Return [X, Y] of the center of cell containing provided text 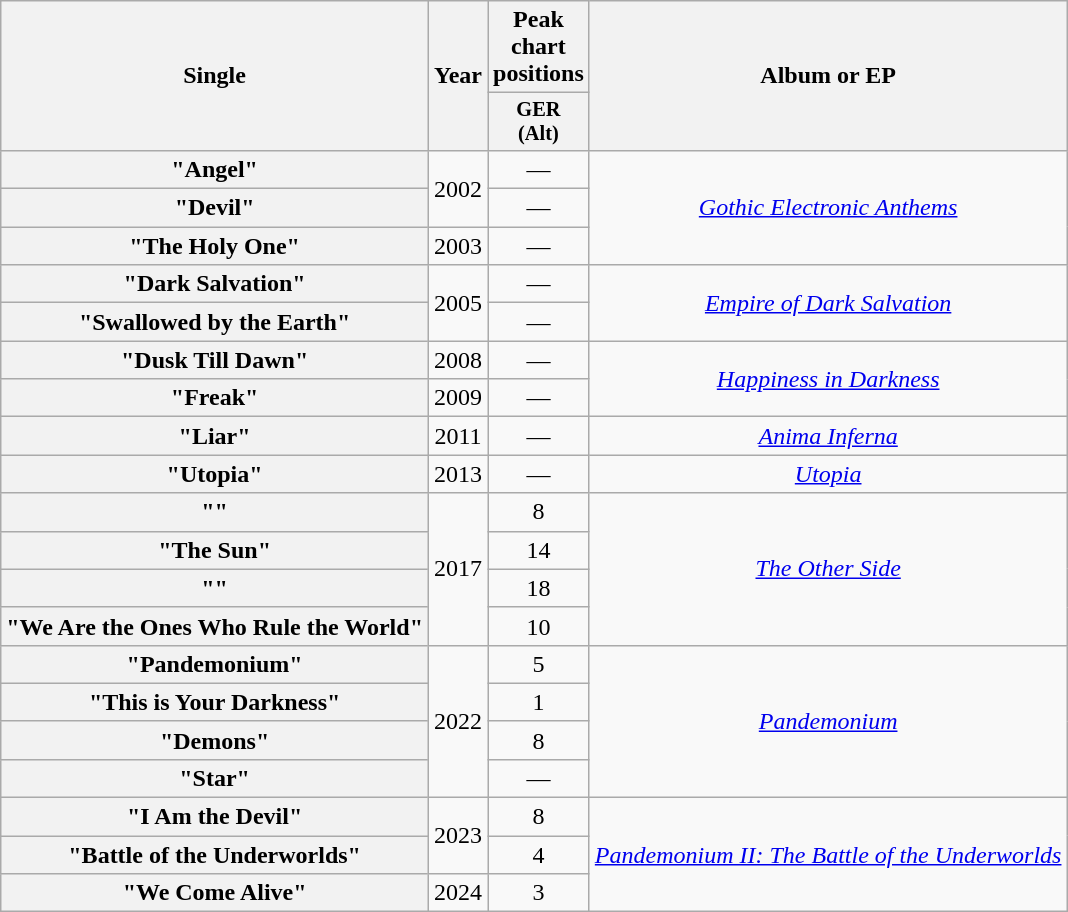
"Devil" [215, 208]
The Other Side [828, 569]
2009 [458, 398]
"Liar" [215, 436]
Anima Inferna [828, 436]
2022 [458, 721]
2011 [458, 436]
3 [539, 893]
"Dusk Till Dawn" [215, 360]
"Battle of the Underworlds" [215, 855]
2003 [458, 246]
1 [539, 702]
"Pandemonium" [215, 664]
Utopia [828, 474]
"This is Your Darkness" [215, 702]
"Star" [215, 778]
Happiness in Darkness [828, 379]
Single [215, 76]
18 [539, 588]
"Freak" [215, 398]
"Angel" [215, 169]
"The Sun" [215, 550]
2013 [458, 474]
Peak chart positions [539, 47]
4 [539, 855]
5 [539, 664]
14 [539, 550]
"Dark Salvation" [215, 284]
"Utopia" [215, 474]
2023 [458, 836]
Pandemonium II: The Battle of the Underworlds [828, 855]
10 [539, 626]
Year [458, 76]
Gothic Electronic Anthems [828, 207]
2024 [458, 893]
"The Holy One" [215, 246]
"We Are the Ones Who Rule the World" [215, 626]
Empire of Dark Salvation [828, 303]
2005 [458, 303]
Pandemonium [828, 721]
"We Come Alive" [215, 893]
2002 [458, 188]
"I Am the Devil" [215, 817]
Album or EP [828, 76]
"Swallowed by the Earth" [215, 322]
2017 [458, 569]
GER(Alt) [539, 122]
2008 [458, 360]
"Demons" [215, 740]
